Search for the cell housing the specified text and yield its [x, y] center coordinate. 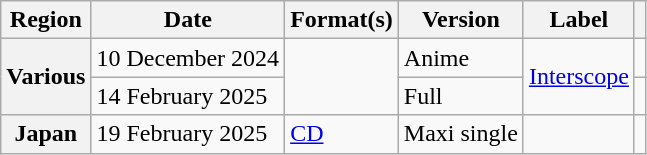
Format(s) [342, 20]
CD [342, 134]
14 February 2025 [188, 96]
Japan [46, 134]
Date [188, 20]
Full [460, 96]
Anime [460, 58]
Region [46, 20]
Label [578, 20]
10 December 2024 [188, 58]
Interscope [578, 77]
19 February 2025 [188, 134]
Various [46, 77]
Version [460, 20]
Maxi single [460, 134]
